Return the [X, Y] coordinate for the center point of the cell that contains the specified text.  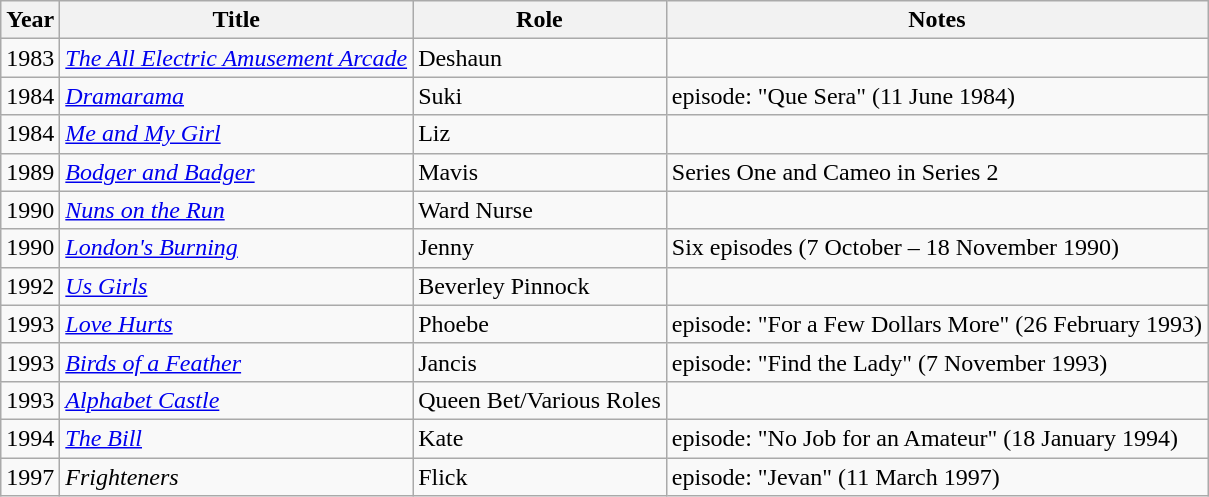
Mavis [540, 172]
Year [30, 20]
London's Burning [236, 248]
1992 [30, 286]
Ward Nurse [540, 210]
Six episodes (7 October – 18 November 1990) [936, 248]
Deshaun [540, 58]
episode: "Jevan" (11 March 1997) [936, 477]
Frighteners [236, 477]
Beverley Pinnock [540, 286]
Dramarama [236, 96]
episode: "For a Few Dollars More" (26 February 1993) [936, 324]
1997 [30, 477]
episode: "No Job for an Amateur" (18 January 1994) [936, 438]
1983 [30, 58]
Me and My Girl [236, 134]
Nuns on the Run [236, 210]
Title [236, 20]
Flick [540, 477]
Jancis [540, 362]
1994 [30, 438]
Bodger and Badger [236, 172]
Series One and Cameo in Series 2 [936, 172]
The Bill [236, 438]
Liz [540, 134]
Birds of a Feather [236, 362]
1989 [30, 172]
Us Girls [236, 286]
Jenny [540, 248]
The All Electric Amusement Arcade [236, 58]
Notes [936, 20]
Alphabet Castle [236, 400]
Suki [540, 96]
Kate [540, 438]
Love Hurts [236, 324]
episode: "Que Sera" (11 June 1984) [936, 96]
Role [540, 20]
Queen Bet/Various Roles [540, 400]
Phoebe [540, 324]
episode: "Find the Lady" (7 November 1993) [936, 362]
